Return (X, Y) of the center of cell containing provided text 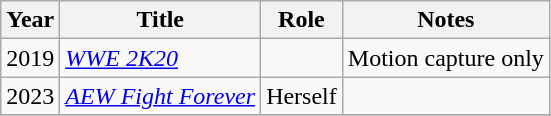
Motion capture only (446, 58)
Herself (302, 96)
Role (302, 20)
2019 (30, 58)
Notes (446, 20)
Year (30, 20)
Title (160, 20)
WWE 2K20 (160, 58)
AEW Fight Forever (160, 96)
2023 (30, 96)
